Return (x, y) of the center of cell containing provided text 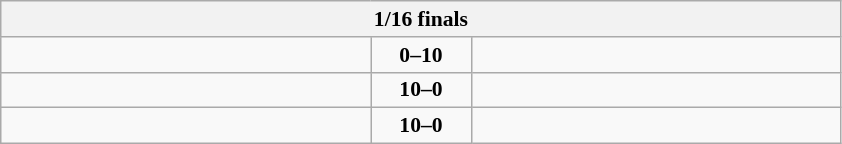
1/16 finals (421, 19)
0–10 (421, 55)
